From the cell containing the given text, extract its center point as (x, y) coordinate. 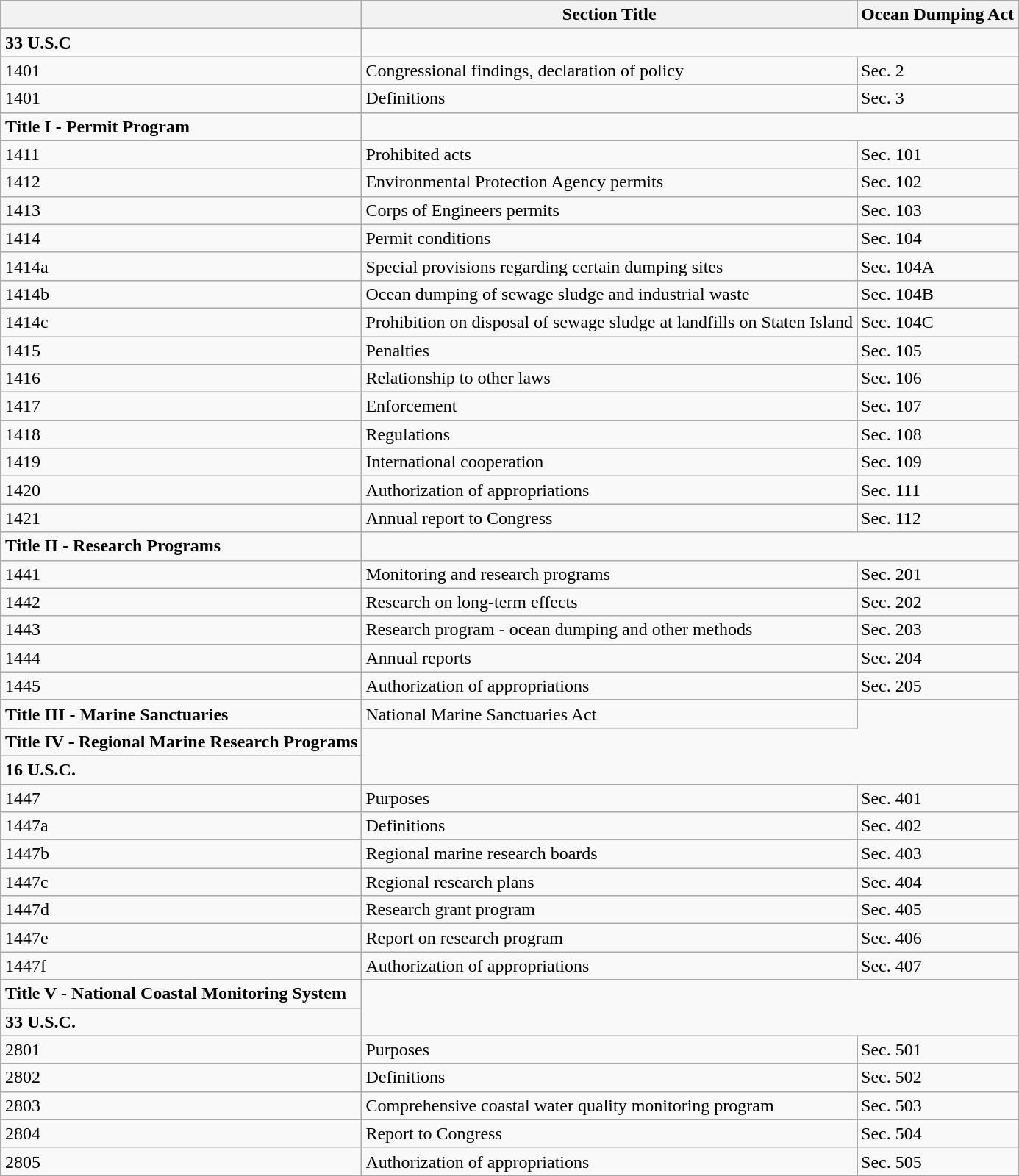
1447e (181, 938)
Comprehensive coastal water quality monitoring program (609, 1105)
Regional research plans (609, 882)
Special provisions regarding certain dumping sites (609, 266)
Sec. 204 (938, 658)
Section Title (609, 15)
1447 (181, 797)
Sec. 202 (938, 602)
Ocean dumping of sewage sludge and industrial waste (609, 294)
1414c (181, 322)
1413 (181, 210)
Sec. 201 (938, 574)
Monitoring and research programs (609, 574)
Sec. 2 (938, 71)
1411 (181, 154)
Report to Congress (609, 1133)
Research on long-term effects (609, 602)
Annual reports (609, 658)
Environmental Protection Agency permits (609, 182)
Sec. 107 (938, 406)
Sec. 406 (938, 938)
33 U.S.C (181, 43)
1415 (181, 351)
Corps of Engineers permits (609, 210)
1445 (181, 686)
1414a (181, 266)
Congressional findings, declaration of policy (609, 71)
Permit conditions (609, 238)
Sec. 106 (938, 379)
1414 (181, 238)
1443 (181, 630)
Sec. 112 (938, 518)
Research program - ocean dumping and other methods (609, 630)
1447f (181, 966)
1441 (181, 574)
2804 (181, 1133)
Sec. 402 (938, 826)
Sec. 407 (938, 966)
Title V - National Coastal Monitoring System (181, 994)
Sec. 104 (938, 238)
Sec. 501 (938, 1050)
Sec. 108 (938, 434)
International cooperation (609, 462)
Sec. 203 (938, 630)
Sec. 205 (938, 686)
Regulations (609, 434)
16 U.S.C. (181, 770)
Sec. 103 (938, 210)
Title III - Marine Sanctuaries (181, 714)
1447b (181, 854)
Title IV - Regional Marine Research Programs (181, 742)
2802 (181, 1078)
National Marine Sanctuaries Act (609, 714)
Sec. 111 (938, 490)
Sec. 403 (938, 854)
Sec. 401 (938, 797)
Sec. 105 (938, 351)
2805 (181, 1161)
1447c (181, 882)
Sec. 104A (938, 266)
Annual report to Congress (609, 518)
Regional marine research boards (609, 854)
2801 (181, 1050)
Prohibited acts (609, 154)
Sec. 101 (938, 154)
Research grant program (609, 910)
Sec. 502 (938, 1078)
1447d (181, 910)
Relationship to other laws (609, 379)
Prohibition on disposal of sewage sludge at landfills on Staten Island (609, 322)
Sec. 109 (938, 462)
Title II - Research Programs (181, 546)
1414b (181, 294)
Sec. 505 (938, 1161)
1419 (181, 462)
33 U.S.C. (181, 1022)
Sec. 405 (938, 910)
1447a (181, 826)
Title I - Permit Program (181, 126)
Penalties (609, 351)
1442 (181, 602)
Sec. 104B (938, 294)
Sec. 102 (938, 182)
1417 (181, 406)
Sec. 503 (938, 1105)
Ocean Dumping Act (938, 15)
2803 (181, 1105)
1421 (181, 518)
Sec. 404 (938, 882)
1412 (181, 182)
1418 (181, 434)
Sec. 504 (938, 1133)
1444 (181, 658)
1420 (181, 490)
Report on research program (609, 938)
Sec. 104C (938, 322)
1416 (181, 379)
Enforcement (609, 406)
Sec. 3 (938, 98)
